For the text-containing cell, return its midpoint in (X, Y) coordinate format. 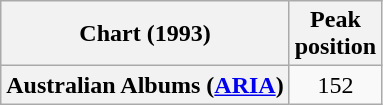
Chart (1993) (145, 34)
Australian Albums (ARIA) (145, 85)
Peakposition (335, 34)
152 (335, 85)
